Return the (X, Y) coordinate for the center point of the cell that contains the specified text.  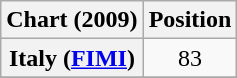
Chart (2009) (72, 20)
Position (190, 20)
Italy (FIMI) (72, 58)
83 (190, 58)
